Locate the cell with the specified text and output its (x, y) center coordinate. 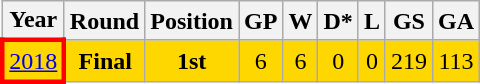
Final (104, 60)
L (372, 21)
1st (192, 60)
GA (456, 21)
D* (338, 21)
W (300, 21)
GP (260, 21)
219 (408, 60)
Year (33, 21)
2018 (33, 60)
Round (104, 21)
GS (408, 21)
113 (456, 60)
Position (192, 21)
